Output the [x, y] coordinate of the center of the cell containing the given text.  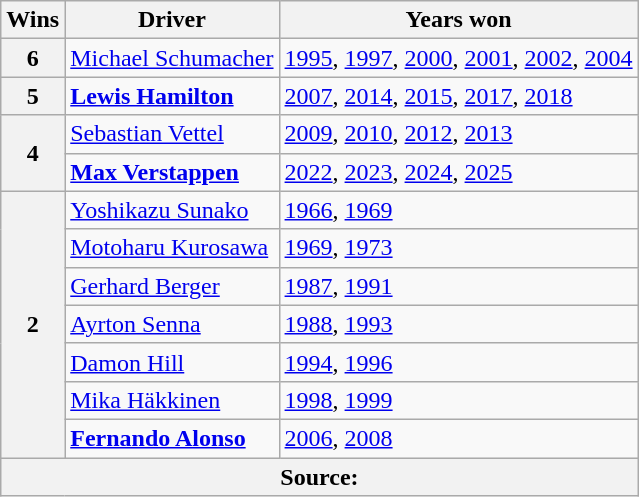
Ayrton Senna [172, 324]
Gerhard Berger [172, 286]
1966, 1969 [458, 210]
Wins [33, 20]
Yoshikazu Sunako [172, 210]
2 [33, 324]
1988, 1993 [458, 324]
2022, 2023, 2024, 2025 [458, 172]
1969, 1973 [458, 248]
1987, 1991 [458, 286]
Fernando Alonso [172, 438]
1995, 1997, 2000, 2001, 2002, 2004 [458, 58]
6 [33, 58]
1998, 1999 [458, 400]
5 [33, 96]
2009, 2010, 2012, 2013 [458, 134]
2007, 2014, 2015, 2017, 2018 [458, 96]
2006, 2008 [458, 438]
Michael Schumacher [172, 58]
Max Verstappen [172, 172]
Driver [172, 20]
Sebastian Vettel [172, 134]
Motoharu Kurosawa [172, 248]
Damon Hill [172, 362]
Years won [458, 20]
1994, 1996 [458, 362]
Source: [320, 477]
Lewis Hamilton [172, 96]
Mika Häkkinen [172, 400]
4 [33, 153]
